Extract the (X, Y) coordinate from the center of the cell holding the provided text.  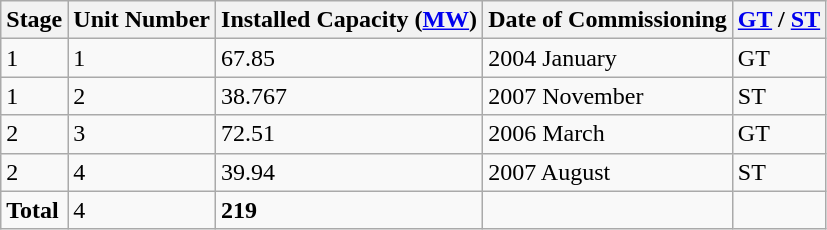
3 (142, 134)
2006 March (608, 134)
Installed Capacity (MW) (350, 20)
67.85 (350, 58)
38.767 (350, 96)
Stage (34, 20)
Date of Commissioning (608, 20)
Unit Number (142, 20)
2007 November (608, 96)
2004 January (608, 58)
39.94 (350, 172)
GT / ST (778, 20)
219 (350, 210)
2007 August (608, 172)
72.51 (350, 134)
Total (34, 210)
